Extract the [X, Y] coordinate from the center of the cell holding the provided text.  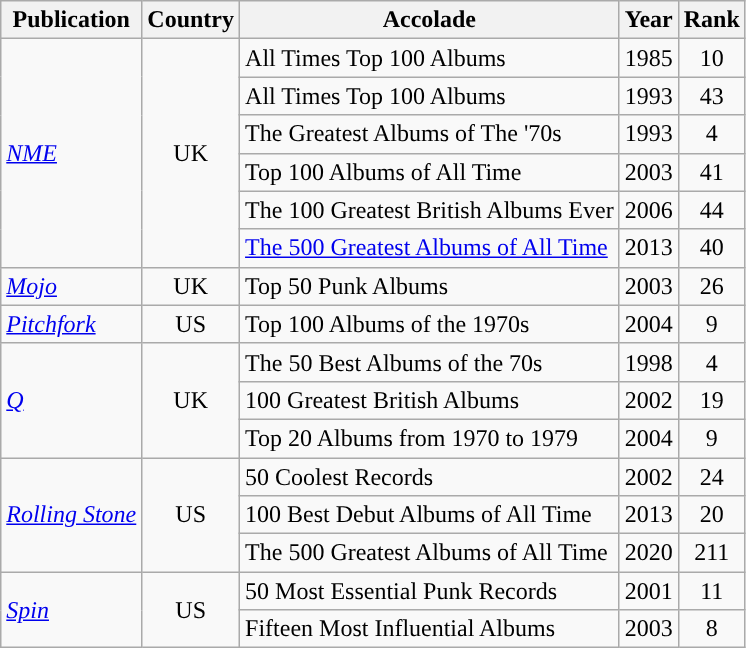
Top 20 Albums from 1970 to 1979 [430, 438]
43 [712, 96]
Rank [712, 20]
2020 [648, 553]
100 Greatest British Albums [430, 400]
2001 [648, 591]
211 [712, 553]
10 [712, 58]
50 Coolest Records [430, 477]
8 [712, 629]
50 Most Essential Punk Records [430, 591]
Rolling Stone [72, 515]
The 100 Greatest British Albums Ever [430, 210]
Pitchfork [72, 324]
Year [648, 20]
40 [712, 248]
Publication [72, 20]
Accolade [430, 20]
19 [712, 400]
44 [712, 210]
100 Best Debut Albums of All Time [430, 515]
41 [712, 172]
20 [712, 515]
Country [191, 20]
Top 100 Albums of the 1970s [430, 324]
Top 50 Punk Albums [430, 286]
Fifteen Most Influential Albums [430, 629]
Top 100 Albums of All Time [430, 172]
The 50 Best Albums of the 70s [430, 362]
24 [712, 477]
1998 [648, 362]
The Greatest Albums of The '70s [430, 134]
NME [72, 153]
Mojo [72, 286]
11 [712, 591]
1985 [648, 58]
Q [72, 400]
2006 [648, 210]
26 [712, 286]
Spin [72, 610]
